Return (X, Y) of the center of cell containing provided text 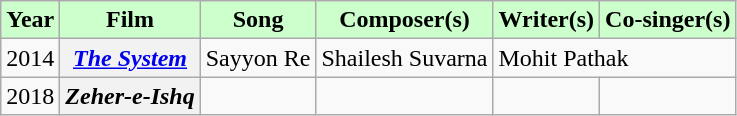
Song (258, 20)
Sayyon Re (258, 58)
Film (130, 20)
Mohit Pathak (614, 58)
Writer(s) (546, 20)
Co-singer(s) (668, 20)
Year (30, 20)
Shailesh Suvarna (404, 58)
Zeher-e-Ishq (130, 96)
The System (130, 58)
2014 (30, 58)
2018 (30, 96)
Composer(s) (404, 20)
